From the cell containing the given text, extract its center point as (x, y) coordinate. 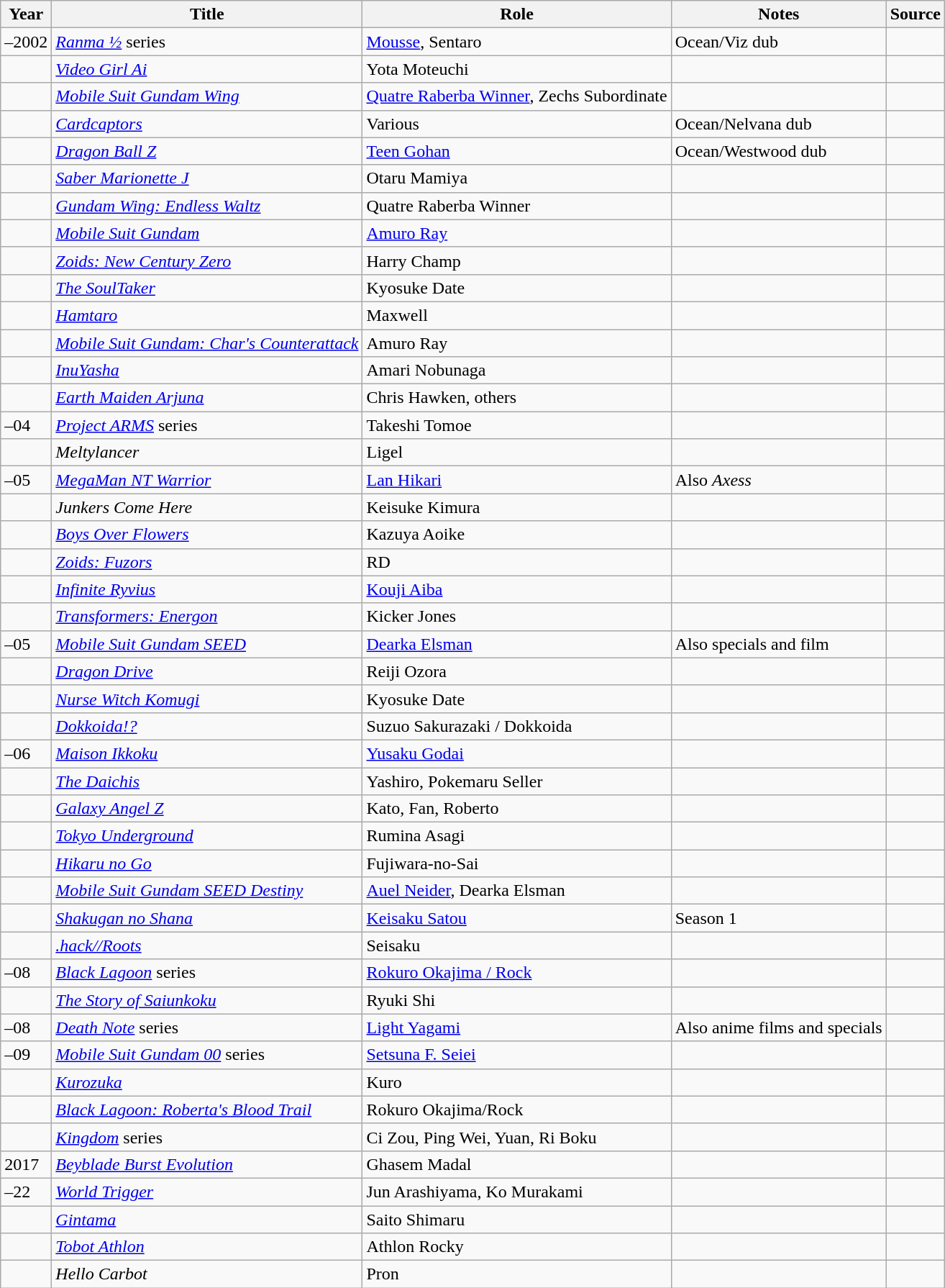
Video Girl Ai (207, 69)
Harry Champ (516, 260)
Ligel (516, 453)
Mobile Suit Gundam: Char's Counterattack (207, 343)
InuYasha (207, 371)
Amari Nobunaga (516, 371)
Ocean/Nelvana dub (778, 124)
The SoulTaker (207, 288)
Kingdom series (207, 1137)
Earth Maiden Arjuna (207, 398)
Setsuna F. Seiei (516, 1055)
Dokkoida!? (207, 726)
Source (915, 14)
Ocean/Viz dub (778, 42)
Yota Moteuchi (516, 69)
Mobile Suit Gundam Wing (207, 96)
Kato, Fan, Roberto (516, 809)
Quatre Raberba Winner (516, 206)
Cardcaptors (207, 124)
–2002 (26, 42)
Hikaru no Go (207, 863)
–04 (26, 425)
Gundam Wing: Endless Waltz (207, 206)
Dragon Ball Z (207, 151)
Kurozuka (207, 1082)
Season 1 (778, 918)
Chris Hawken, others (516, 398)
Dragon Drive (207, 671)
Black Lagoon series (207, 973)
Light Yagami (516, 1028)
Saito Shimaru (516, 1220)
Hamtaro (207, 315)
Tokyo Underground (207, 836)
Boys Over Flowers (207, 535)
Saber Marionette J (207, 178)
Project ARMS series (207, 425)
The Story of Saiunkoku (207, 1000)
World Trigger (207, 1192)
Rumina Asagi (516, 836)
–06 (26, 753)
Various (516, 124)
Athlon Rocky (516, 1247)
Rokuro Okajima / Rock (516, 973)
Gintama (207, 1220)
Shakugan no Shana (207, 918)
Reiji Ozora (516, 671)
Transformers: Energon (207, 617)
Auel Neider, Dearka Elsman (516, 891)
2017 (26, 1164)
Lan Hikari (516, 480)
MegaMan NT Warrior (207, 480)
Pron (516, 1274)
Mobile Suit Gundam SEED Destiny (207, 891)
Rokuro Okajima/Rock (516, 1110)
Junkers Come Here (207, 507)
Mobile Suit Gundam (207, 233)
Galaxy Angel Z (207, 809)
Ocean/Westwood dub (778, 151)
Also Axess (778, 480)
Title (207, 14)
RD (516, 562)
Quatre Raberba Winner, Zechs Subordinate (516, 96)
Suzuo Sakurazaki / Dokkoida (516, 726)
Maison Ikkoku (207, 753)
Mobile Suit Gundam 00 series (207, 1055)
Meltylancer (207, 453)
Zoids: New Century Zero (207, 260)
.hack//Roots (207, 945)
Ryuki Shi (516, 1000)
Ci Zou, Ping Wei, Yuan, Ri Boku (516, 1137)
Hello Carbot (207, 1274)
Infinite Ryvius (207, 589)
Notes (778, 14)
Year (26, 14)
Zoids: Fuzors (207, 562)
Beyblade Burst Evolution (207, 1164)
Death Note series (207, 1028)
Teen Gohan (516, 151)
Keisuke Kimura (516, 507)
Tobot Athlon (207, 1247)
The Daichis (207, 781)
Takeshi Tomoe (516, 425)
Seisaku (516, 945)
Kouji Aiba (516, 589)
Fujiwara-no-Sai (516, 863)
Mousse, Sentaro (516, 42)
Keisaku Satou (516, 918)
Yashiro, Pokemaru Seller (516, 781)
Ranma ½ series (207, 42)
Otaru Mamiya (516, 178)
Role (516, 14)
–09 (26, 1055)
Mobile Suit Gundam SEED (207, 644)
Maxwell (516, 315)
Jun Arashiyama, Ko Murakami (516, 1192)
–22 (26, 1192)
Kuro (516, 1082)
Dearka Elsman (516, 644)
Kazuya Aoike (516, 535)
Kicker Jones (516, 617)
Also specials and film (778, 644)
Ghasem Madal (516, 1164)
Also anime films and specials (778, 1028)
Nurse Witch Komugi (207, 699)
Black Lagoon: Roberta's Blood Trail (207, 1110)
Yusaku Godai (516, 753)
